Return the [X, Y] coordinate for the center point of the cell that contains the specified text.  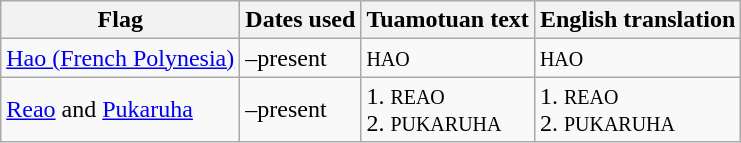
Tuamotuan text [448, 20]
Hao (French Polynesia) [120, 58]
Dates used [300, 20]
English translation [637, 20]
Reao and Pukaruha [120, 110]
Flag [120, 20]
